Determine the [X, Y] coordinate at the center of the cell enclosing the given text.  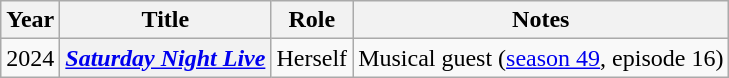
Musical guest (season 49, episode 16) [541, 58]
Year [30, 20]
Saturday Night Live [166, 58]
Herself [312, 58]
2024 [30, 58]
Role [312, 20]
Notes [541, 20]
Title [166, 20]
